From the cell containing the given text, extract its center point as (X, Y) coordinate. 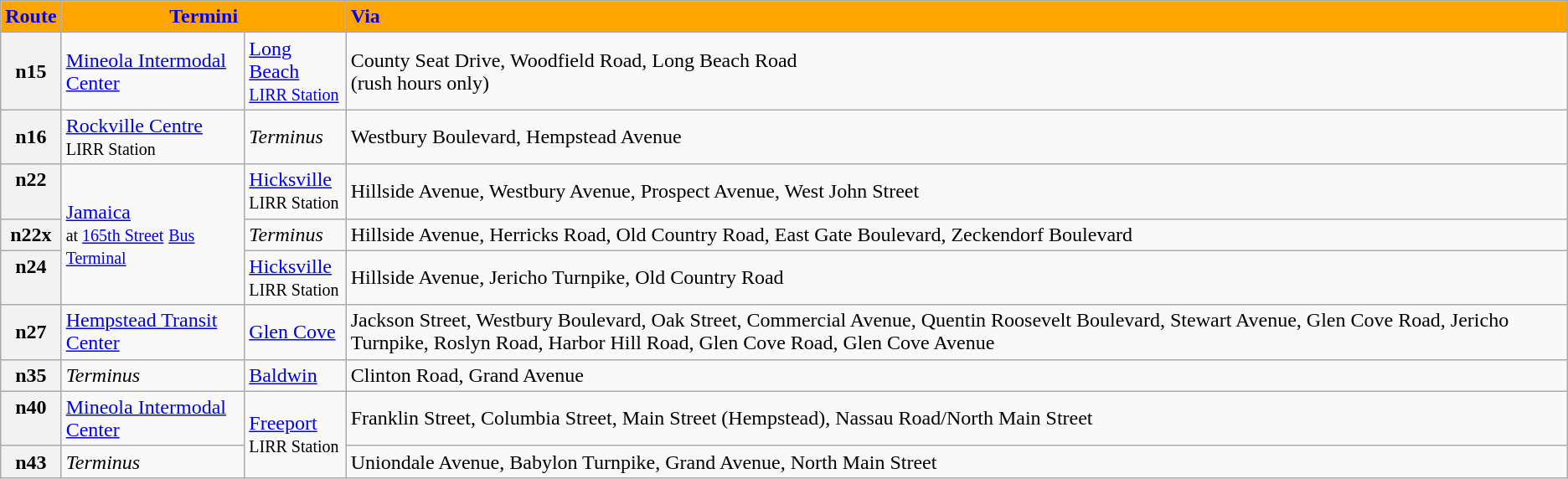
Hillside Avenue, Westbury Avenue, Prospect Avenue, West John Street (957, 191)
Long BeachLIRR Station (295, 71)
Hillside Avenue, Herricks Road, Old Country Road, East Gate Boulevard, Zeckendorf Boulevard (957, 234)
Franklin Street, Columbia Street, Main Street (Hempstead), Nassau Road/North Main Street (957, 419)
Uniondale Avenue, Babylon Turnpike, Grand Avenue, North Main Street (957, 461)
Hempstead Transit Center (152, 332)
n15 (31, 71)
n16 (31, 137)
n27 (31, 332)
FreeportLIRR Station (295, 434)
n24 (31, 278)
Rockville CentreLIRR Station (152, 137)
Hillside Avenue, Jericho Turnpike, Old Country Road (957, 278)
n22 (31, 191)
Baldwin (295, 375)
Glen Cove (295, 332)
Route (31, 17)
Via (957, 17)
n43 (31, 461)
n35 (31, 375)
Jamaicaat 165th Street Bus Terminal (152, 234)
n40 (31, 419)
County Seat Drive, Woodfield Road, Long Beach Road(rush hours only) (957, 71)
Termini (204, 17)
Clinton Road, Grand Avenue (957, 375)
n22x (31, 234)
Westbury Boulevard, Hempstead Avenue (957, 137)
